Output the (x, y) coordinate of the center of the cell containing the given text.  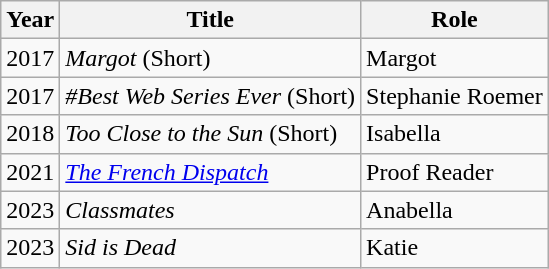
#Best Web Series Ever (Short) (210, 96)
Proof Reader (455, 172)
Margot (455, 58)
Anabella (455, 210)
Isabella (455, 134)
Margot (Short) (210, 58)
2021 (30, 172)
Year (30, 20)
2018 (30, 134)
Role (455, 20)
Katie (455, 248)
Title (210, 20)
Too Close to the Sun (Short) (210, 134)
Sid is Dead (210, 248)
Classmates (210, 210)
The French Dispatch (210, 172)
Stephanie Roemer (455, 96)
